Scan for the cell matching the given text and deliver its [x, y] coordinate at center. 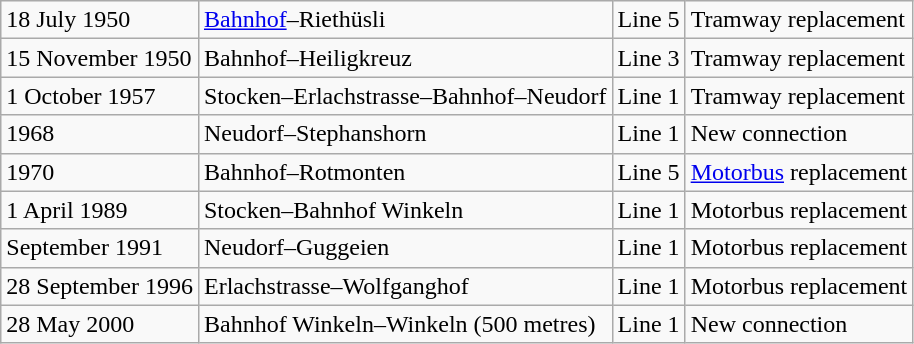
Bahnhof Winkeln–Winkeln (500 metres) [405, 324]
15 November 1950 [100, 58]
Stocken–Bahnhof Winkeln [405, 210]
Neudorf–Guggeien [405, 248]
1 April 1989 [100, 210]
Line 3 [648, 58]
September 1991 [100, 248]
18 July 1950 [100, 20]
Bahnhof–Rotmonten [405, 172]
1968 [100, 134]
Bahnhof–Riethüsli [405, 20]
Stocken–Erlachstrasse–Bahnhof–Neudorf [405, 96]
1 October 1957 [100, 96]
Bahnhof–Heiligkreuz [405, 58]
Erlachstrasse–Wolfganghof [405, 286]
28 May 2000 [100, 324]
Neudorf–Stephanshorn [405, 134]
28 September 1996 [100, 286]
1970 [100, 172]
